Search for the cell housing the specified text and yield its (X, Y) center coordinate. 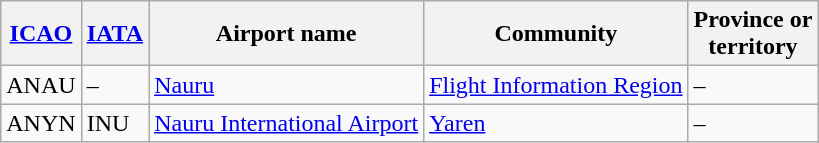
Community (556, 34)
Yaren (556, 123)
INU (115, 123)
Flight Information Region (556, 85)
Province orterritory (753, 34)
Nauru International Airport (286, 123)
ANYN (41, 123)
ICAO (41, 34)
Airport name (286, 34)
ANAU (41, 85)
Nauru (286, 85)
IATA (115, 34)
